Determine the (x, y) coordinate at the center of the cell enclosing the given text.  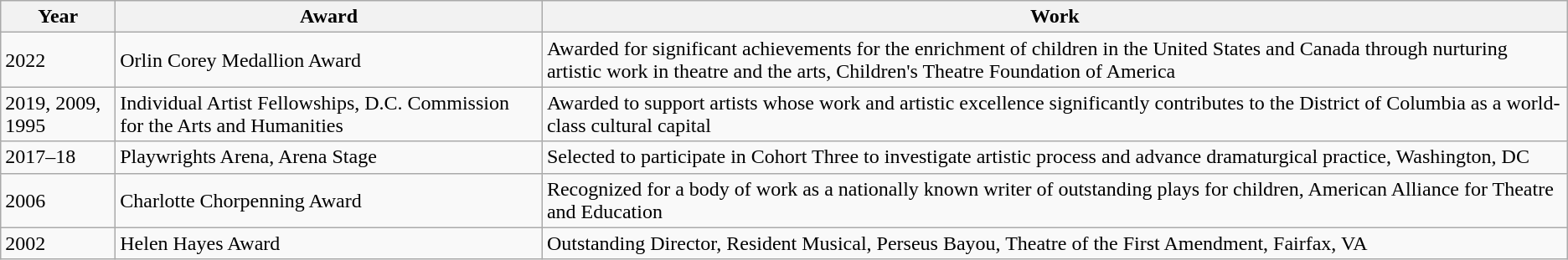
2006 (59, 201)
2017–18 (59, 157)
Charlotte Chorpenning Award (329, 201)
Work (1055, 17)
Individual Artist Fellowships, D.C. Commission for the Arts and Humanities (329, 114)
Selected to participate in Cohort Three to investigate artistic process and advance dramaturgical practice, Washington, DC (1055, 157)
2002 (59, 243)
Outstanding Director, Resident Musical, Perseus Bayou, Theatre of the First Amendment, Fairfax, VA (1055, 243)
Helen Hayes Award (329, 243)
Recognized for a body of work as a nationally known writer of outstanding plays for children, American Alliance for Theatre and Education (1055, 201)
Award (329, 17)
Orlin Corey Medallion Award (329, 60)
Year (59, 17)
Awarded to support artists whose work and artistic excellence significantly contributes to the District of Columbia as a world-class cultural capital (1055, 114)
2019, 2009, 1995 (59, 114)
2022 (59, 60)
Playwrights Arena, Arena Stage (329, 157)
